From the cell containing the given text, extract its center point as (X, Y) coordinate. 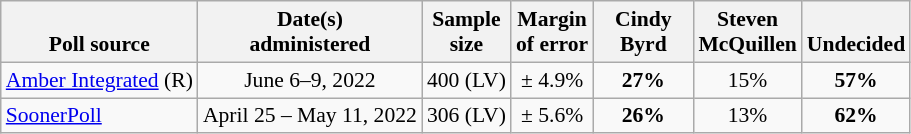
April 25 – May 11, 2022 (310, 116)
Date(s)administered (310, 32)
Amber Integrated (R) (100, 80)
Samplesize (466, 32)
Marginof error (552, 32)
CindyByrd (643, 32)
Poll source (100, 32)
57% (856, 80)
StevenMcQuillen (747, 32)
Undecided (856, 32)
± 4.9% (552, 80)
400 (LV) (466, 80)
62% (856, 116)
June 6–9, 2022 (310, 80)
± 5.6% (552, 116)
15% (747, 80)
SoonerPoll (100, 116)
27% (643, 80)
26% (643, 116)
13% (747, 116)
306 (LV) (466, 116)
